Detect which cell encompasses the target text, then output its [x, y] center coordinate. 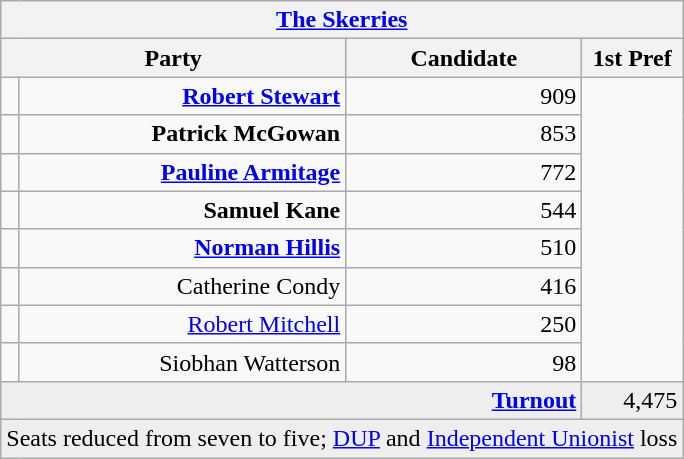
The Skerries [342, 20]
250 [464, 324]
98 [464, 362]
Seats reduced from seven to five; DUP and Independent Unionist loss [342, 438]
Samuel Kane [182, 210]
Turnout [292, 400]
Siobhan Watterson [182, 362]
Norman Hillis [182, 248]
Pauline Armitage [182, 172]
Catherine Condy [182, 286]
909 [464, 96]
4,475 [632, 400]
Patrick McGowan [182, 134]
Robert Stewart [182, 96]
853 [464, 134]
772 [464, 172]
Party [174, 58]
Robert Mitchell [182, 324]
1st Pref [632, 58]
Candidate [464, 58]
510 [464, 248]
544 [464, 210]
416 [464, 286]
